Find where the given text appears and provide that cell's center as (X, Y) coordinate. 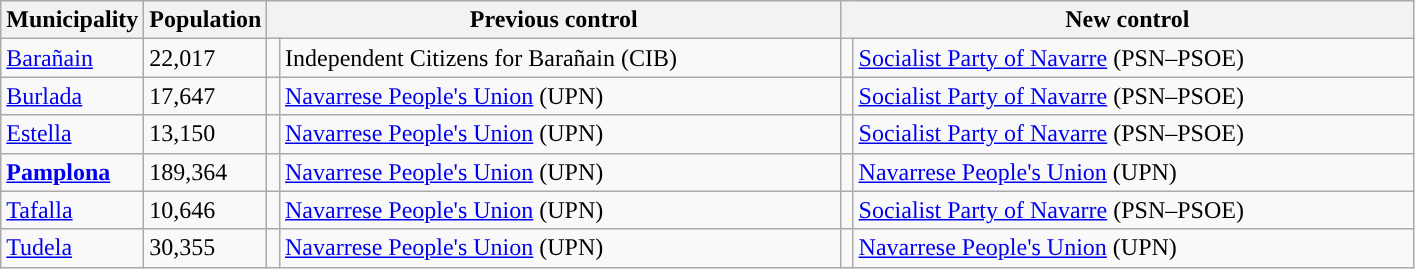
22,017 (206, 58)
13,150 (206, 134)
Tafalla (72, 210)
Burlada (72, 96)
Pamplona (72, 172)
Previous control (554, 20)
Population (206, 20)
Tudela (72, 248)
Municipality (72, 20)
189,364 (206, 172)
10,646 (206, 210)
17,647 (206, 96)
Estella (72, 134)
New control (1127, 20)
30,355 (206, 248)
Barañain (72, 58)
Independent Citizens for Barañain (CIB) (560, 58)
